Capture the cell that displays the provided text and extract its (x, y) central coordinate. 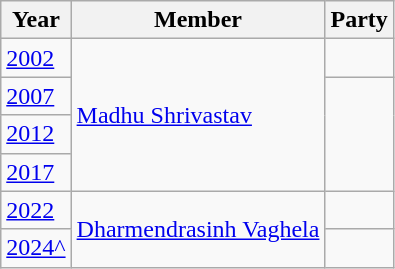
Dharmendrasinh Vaghela (198, 229)
2002 (36, 58)
2012 (36, 134)
2007 (36, 96)
Madhu Shrivastav (198, 115)
Year (36, 20)
Member (198, 20)
2022 (36, 210)
2024^ (36, 248)
Party (359, 20)
2017 (36, 172)
